Search for the cell housing the specified text and yield its [x, y] center coordinate. 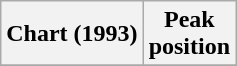
Chart (1993) [72, 34]
Peakposition [189, 34]
